Return [x, y] of the center of cell containing provided text 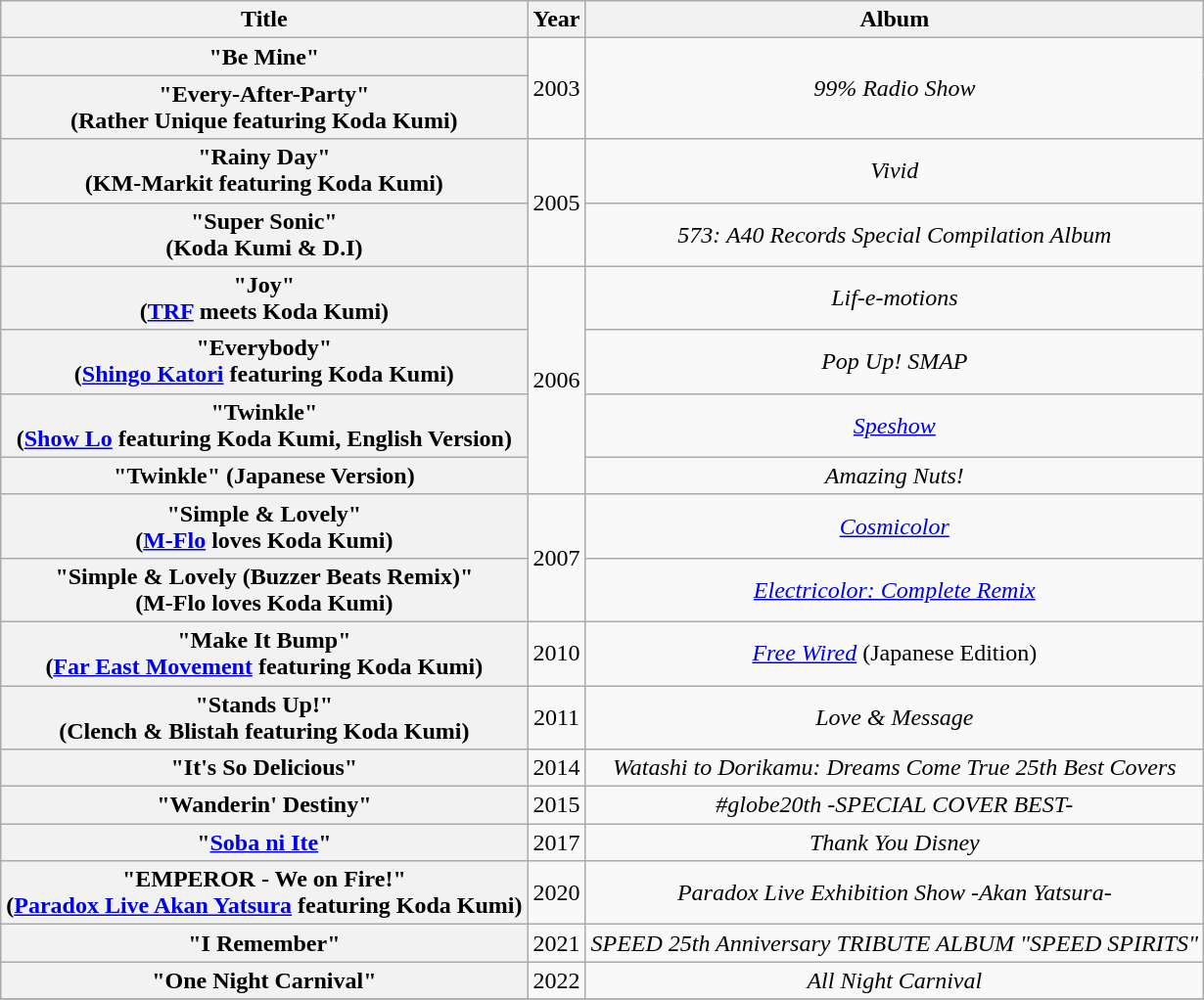
Paradox Live Exhibition Show -Akan Yatsura- [895, 892]
Love & Message [895, 716]
"Make It Bump"(Far East Movement featuring Koda Kumi) [264, 654]
"EMPEROR - We on Fire!"(Paradox Live Akan Yatsura featuring Koda Kumi) [264, 892]
"Soba ni Ite" [264, 842]
"One Night Carnival" [264, 980]
2010 [556, 654]
2014 [556, 768]
Cosmicolor [895, 526]
"Simple & Lovely (Buzzer Beats Remix)"(M-Flo loves Koda Kumi) [264, 589]
"Stands Up!"(Clench & Blistah featuring Koda Kumi) [264, 716]
Vivid [895, 170]
"Wanderin' Destiny" [264, 805]
573: A40 Records Special Compilation Album [895, 235]
SPEED 25th Anniversary TRIBUTE ALBUM "SPEED SPIRITS" [895, 943]
Amazing Nuts! [895, 476]
2003 [556, 88]
2021 [556, 943]
2017 [556, 842]
"Super Sonic"(Koda Kumi & D.I) [264, 235]
"Simple & Lovely"(M-Flo loves Koda Kumi) [264, 526]
Lif-e-motions [895, 297]
Album [895, 20]
2020 [556, 892]
#globe20th -SPECIAL COVER BEST- [895, 805]
"I Remember" [264, 943]
"Joy"(TRF meets Koda Kumi) [264, 297]
2005 [556, 203]
2006 [556, 380]
"Rainy Day"(KM-Markit featuring Koda Kumi) [264, 170]
Year [556, 20]
Free Wired (Japanese Edition) [895, 654]
All Night Carnival [895, 980]
"Be Mine" [264, 57]
Thank You Disney [895, 842]
Title [264, 20]
"Everybody"(Shingo Katori featuring Koda Kumi) [264, 362]
Watashi to Dorikamu: Dreams Come True 25th Best Covers [895, 768]
Speshow [895, 425]
2022 [556, 980]
Pop Up! SMAP [895, 362]
2015 [556, 805]
99% Radio Show [895, 88]
"Every-After-Party"(Rather Unique featuring Koda Kumi) [264, 108]
2007 [556, 558]
Electricolor: Complete Remix [895, 589]
2011 [556, 716]
"It's So Delicious" [264, 768]
"Twinkle" (Japanese Version) [264, 476]
"Twinkle"(Show Lo featuring Koda Kumi, English Version) [264, 425]
